Find where the given text appears and provide that cell's center as [X, Y] coordinate. 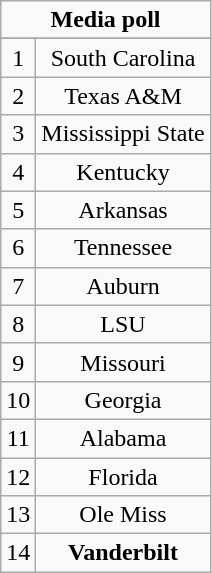
Arkansas [123, 210]
14 [18, 553]
Alabama [123, 438]
1 [18, 58]
Vanderbilt [123, 553]
4 [18, 172]
10 [18, 400]
South Carolina [123, 58]
9 [18, 362]
12 [18, 477]
6 [18, 248]
8 [18, 324]
Tennessee [123, 248]
Georgia [123, 400]
Ole Miss [123, 515]
2 [18, 96]
Texas A&M [123, 96]
Media poll [106, 20]
11 [18, 438]
Mississippi State [123, 134]
7 [18, 286]
13 [18, 515]
Auburn [123, 286]
LSU [123, 324]
5 [18, 210]
Kentucky [123, 172]
Missouri [123, 362]
3 [18, 134]
Florida [123, 477]
